Locate the cell with the specified text and output its [X, Y] center coordinate. 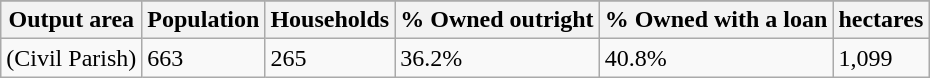
Households [330, 20]
Population [204, 20]
36.2% [497, 58]
1,099 [881, 58]
Output area [72, 20]
663 [204, 58]
hectares [881, 20]
% Owned outright [497, 20]
40.8% [716, 58]
265 [330, 58]
(Civil Parish) [72, 58]
% Owned with a loan [716, 20]
